Find where the given text appears and provide that cell's center as [X, Y] coordinate. 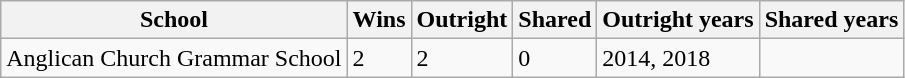
0 [555, 58]
Outright [462, 20]
School [174, 20]
Shared [555, 20]
Outright years [678, 20]
Wins [379, 20]
Shared years [832, 20]
2014, 2018 [678, 58]
Anglican Church Grammar School [174, 58]
